Determine the [x, y] coordinate at the center of the cell enclosing the given text.  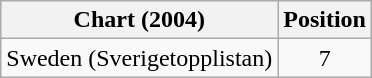
7 [325, 58]
Chart (2004) [140, 20]
Sweden (Sverigetopplistan) [140, 58]
Position [325, 20]
